Extract the (x, y) coordinate from the center of the cell holding the provided text.  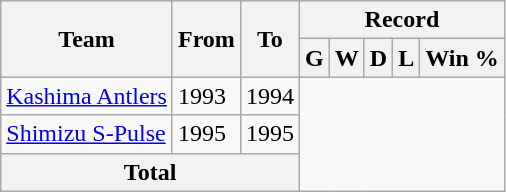
Shimizu S-Pulse (87, 134)
From (206, 39)
1993 (206, 96)
D (378, 58)
L (406, 58)
To (270, 39)
Total (150, 172)
Team (87, 39)
G (314, 58)
Record (402, 20)
W (346, 58)
1994 (270, 96)
Win % (462, 58)
Kashima Antlers (87, 96)
